Detect which cell encompasses the target text, then output its [X, Y] center coordinate. 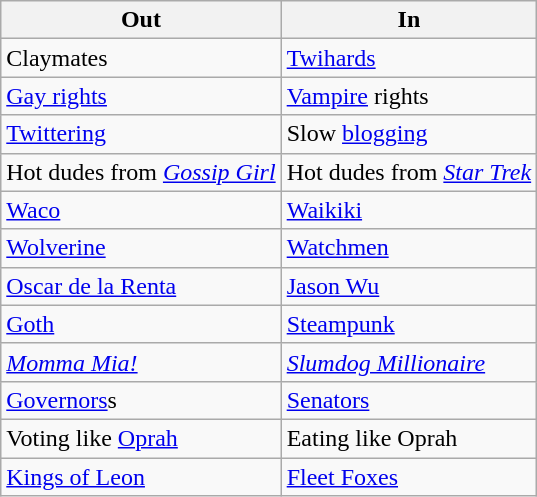
Slumdog Millionaire [409, 362]
Steampunk [409, 324]
Jason Wu [409, 286]
Wolverine [141, 248]
Voting like Oprah [141, 438]
Gay rights [141, 96]
In [409, 20]
Goth [141, 324]
Waco [141, 210]
Senators [409, 400]
Kings of Leon [141, 477]
Fleet Foxes [409, 477]
Waikiki [409, 210]
Oscar de la Renta [141, 286]
Slow blogging [409, 134]
Momma Mia! [141, 362]
Twittering [141, 134]
Out [141, 20]
Governorss [141, 400]
Twihards [409, 58]
Claymates [141, 58]
Eating like Oprah [409, 438]
Hot dudes from Gossip Girl [141, 172]
Watchmen [409, 248]
Hot dudes from Star Trek [409, 172]
Vampire rights [409, 96]
